Identify which cell holds the provided text, then report its (x, y) central coordinate. 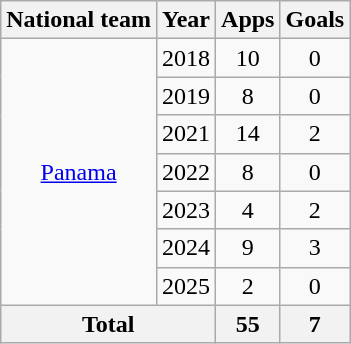
3 (315, 248)
55 (248, 324)
Apps (248, 20)
14 (248, 134)
2025 (186, 286)
2023 (186, 210)
2021 (186, 134)
Panama (79, 172)
10 (248, 58)
2024 (186, 248)
9 (248, 248)
2018 (186, 58)
2019 (186, 96)
7 (315, 324)
National team (79, 20)
4 (248, 210)
Total (108, 324)
Year (186, 20)
2022 (186, 172)
Goals (315, 20)
